Identify which cell holds the provided text, then report its (X, Y) central coordinate. 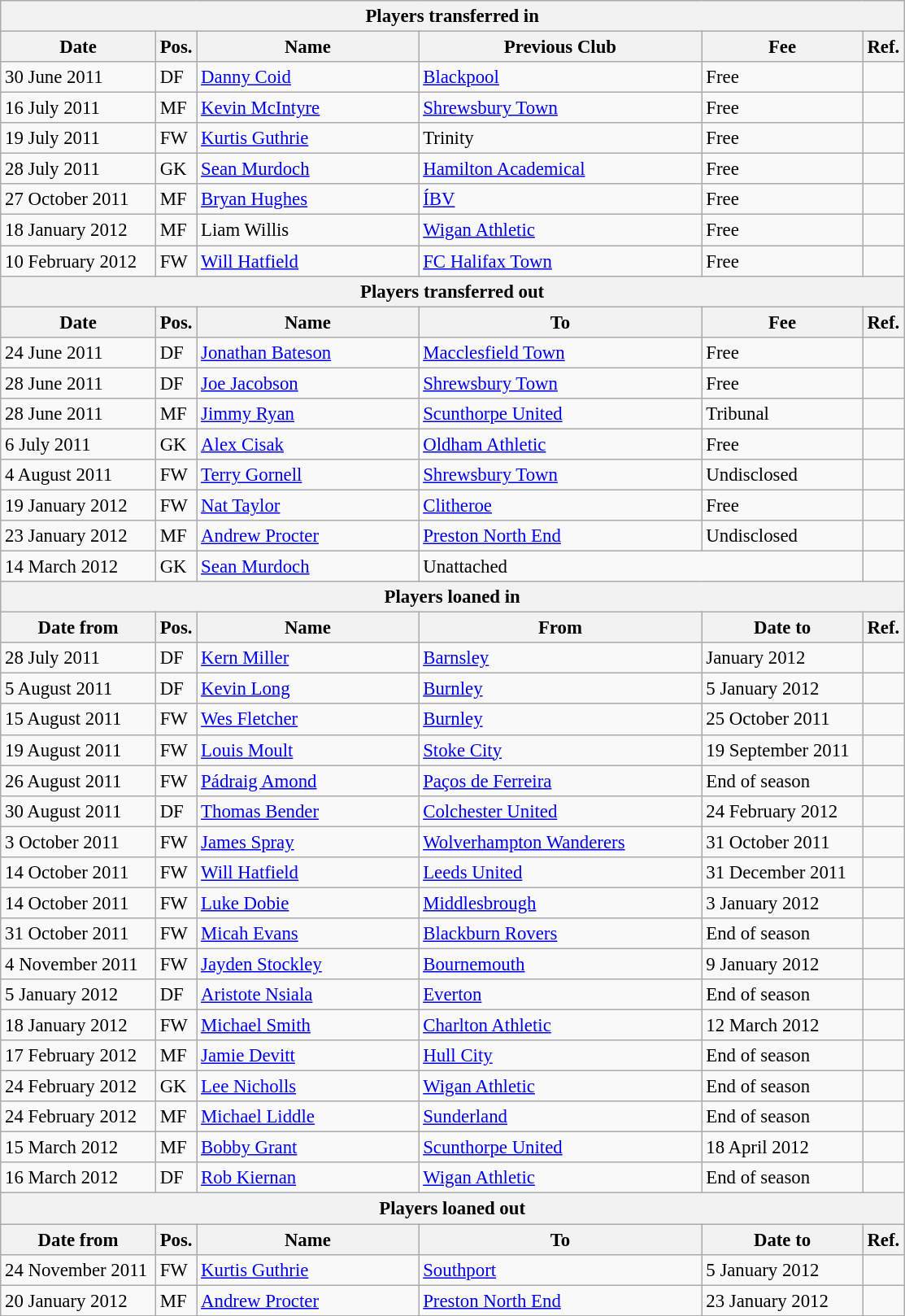
15 March 2012 (78, 1148)
15 August 2011 (78, 720)
Players transferred out (452, 291)
14 March 2012 (78, 567)
Barnsley (560, 658)
Terry Gornell (307, 475)
Players loaned out (452, 1209)
Players transferred in (452, 16)
Colchester United (560, 811)
4 August 2011 (78, 475)
Southport (560, 1270)
Jimmy Ryan (307, 414)
30 June 2011 (78, 77)
Unattached (641, 567)
Players loaned in (452, 597)
Joe Jacobson (307, 383)
Blackburn Rovers (560, 934)
Jayden Stockley (307, 964)
Leeds United (560, 873)
31 December 2011 (782, 873)
Everton (560, 995)
Wolverhampton Wanderers (560, 842)
James Spray (307, 842)
Macclesfield Town (560, 352)
Bobby Grant (307, 1148)
19 September 2011 (782, 750)
6 July 2011 (78, 444)
17 February 2012 (78, 1056)
30 August 2011 (78, 811)
Lee Nicholls (307, 1087)
Kevin McIntyre (307, 108)
Clitheroe (560, 505)
Louis Moult (307, 750)
Pádraig Amond (307, 781)
January 2012 (782, 658)
3 October 2011 (78, 842)
Oldham Athletic (560, 444)
16 March 2012 (78, 1179)
Thomas Bender (307, 811)
Jamie Devitt (307, 1056)
19 July 2011 (78, 138)
Nat Taylor (307, 505)
From (560, 628)
ÍBV (560, 199)
Luke Dobie (307, 903)
Alex Cisak (307, 444)
FC Halifax Town (560, 261)
Blackpool (560, 77)
19 August 2011 (78, 750)
Liam Willis (307, 230)
18 April 2012 (782, 1148)
Kern Miller (307, 658)
Tribunal (782, 414)
Middlesbrough (560, 903)
Stoke City (560, 750)
Hull City (560, 1056)
Charlton Athletic (560, 1026)
26 August 2011 (78, 781)
Rob Kiernan (307, 1179)
24 November 2011 (78, 1270)
Bournemouth (560, 964)
19 January 2012 (78, 505)
Bryan Hughes (307, 199)
12 March 2012 (782, 1026)
25 October 2011 (782, 720)
3 January 2012 (782, 903)
Wes Fletcher (307, 720)
Aristote Nsiala (307, 995)
Jonathan Bateson (307, 352)
4 November 2011 (78, 964)
Michael Smith (307, 1026)
16 July 2011 (78, 108)
Micah Evans (307, 934)
5 August 2011 (78, 689)
20 January 2012 (78, 1301)
Michael Liddle (307, 1117)
Hamilton Academical (560, 169)
24 June 2011 (78, 352)
Danny Coid (307, 77)
Sunderland (560, 1117)
Trinity (560, 138)
9 January 2012 (782, 964)
Kevin Long (307, 689)
27 October 2011 (78, 199)
Paços de Ferreira (560, 781)
10 February 2012 (78, 261)
Previous Club (560, 47)
